Determine the [X, Y] coordinate at the center of the cell enclosing the given text.  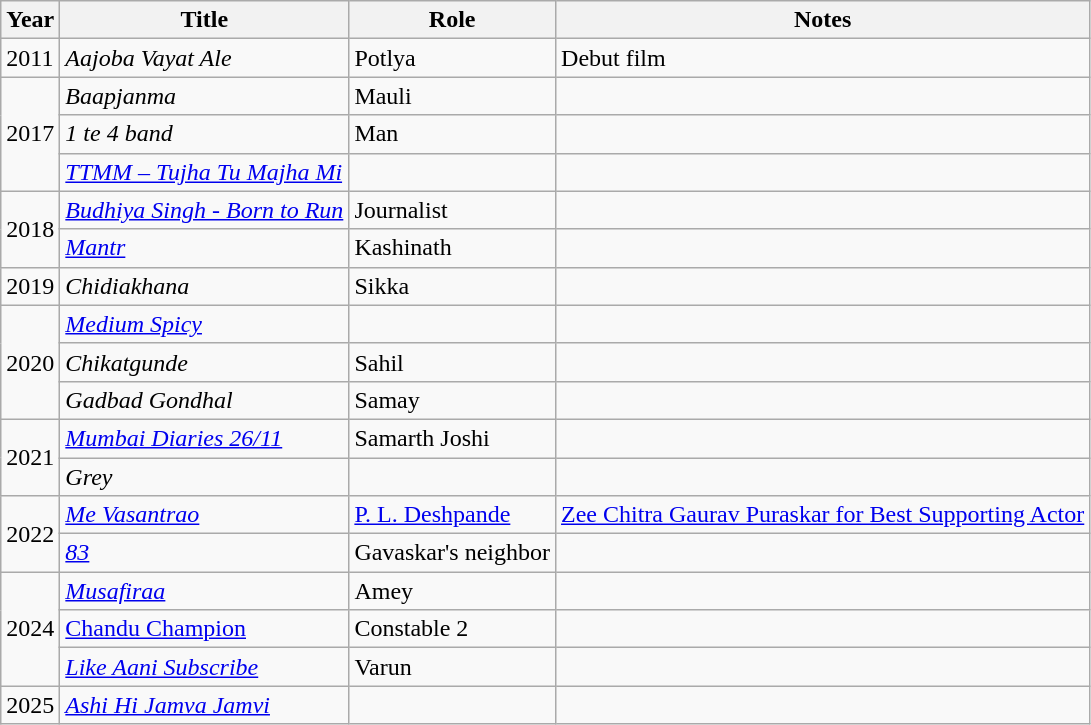
2019 [30, 286]
Baapjanma [204, 96]
Chikatgunde [204, 362]
Kashinath [452, 248]
Journalist [452, 210]
2022 [30, 534]
Gadbad Gondhal [204, 400]
Aajoba Vayat Ale [204, 58]
Mumbai Diaries 26/11 [204, 438]
Musafiraa [204, 591]
Notes [823, 20]
Constable 2 [452, 629]
Me Vasantrao [204, 515]
Chandu Champion [204, 629]
Mauli [452, 96]
Ashi Hi Jamva Jamvi [204, 705]
P. L. Deshpande [452, 515]
Like Aani Subscribe [204, 667]
Budhiya Singh - Born to Run [204, 210]
Sikka [452, 286]
Man [452, 134]
Medium Spicy [204, 324]
Amey [452, 591]
Title [204, 20]
2020 [30, 362]
83 [204, 553]
Potlya [452, 58]
2021 [30, 457]
2018 [30, 229]
Debut film [823, 58]
Samarth Joshi [452, 438]
Gavaskar's neighbor [452, 553]
TTMM – Tujha Tu Majha Mi [204, 172]
Sahil [452, 362]
1 te 4 band [204, 134]
Role [452, 20]
Mantr [204, 248]
Zee Chitra Gaurav Puraskar for Best Supporting Actor [823, 515]
2017 [30, 134]
2024 [30, 629]
Year [30, 20]
Samay [452, 400]
Varun [452, 667]
2025 [30, 705]
2011 [30, 58]
Grey [204, 477]
Chidiakhana [204, 286]
